Scan for the cell matching the given text and deliver its [X, Y] coordinate at center. 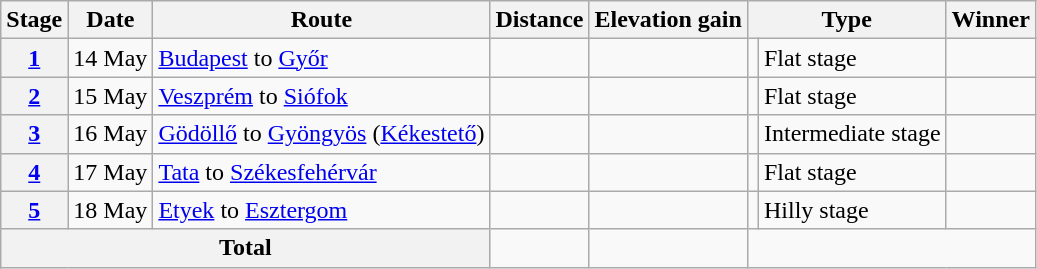
Intermediate stage [852, 134]
Type [846, 20]
Distance [540, 20]
Etyek to Esztergom [322, 210]
4 [34, 172]
Veszprém to Siófok [322, 96]
5 [34, 210]
18 May [110, 210]
Budapest to Győr [322, 58]
Elevation gain [668, 20]
2 [34, 96]
3 [34, 134]
Hilly stage [852, 210]
15 May [110, 96]
Gödöllő to Gyöngyös (Kékestető) [322, 134]
1 [34, 58]
14 May [110, 58]
Tata to Székesfehérvár [322, 172]
16 May [110, 134]
Route [322, 20]
Winner [990, 20]
Stage [34, 20]
17 May [110, 172]
Date [110, 20]
Total [246, 248]
